Find where the given text appears and provide that cell's center as (x, y) coordinate. 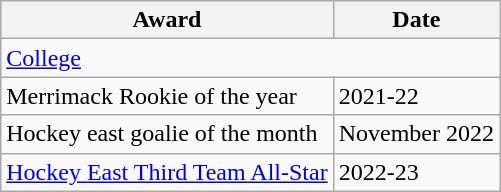
Date (416, 20)
Hockey east goalie of the month (167, 134)
Award (167, 20)
College (250, 58)
Merrimack Rookie of the year (167, 96)
2022-23 (416, 172)
November 2022 (416, 134)
Hockey East Third Team All-Star (167, 172)
2021-22 (416, 96)
